Capture the cell that displays the provided text and extract its [X, Y] central coordinate. 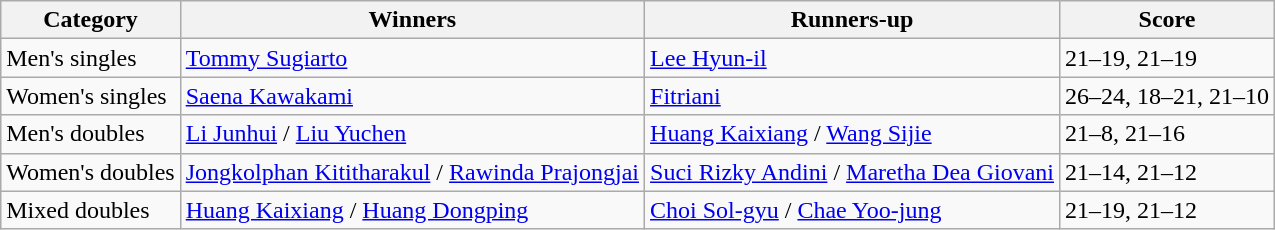
Li Junhui / Liu Yuchen [412, 134]
Category [90, 20]
Suci Rizky Andini / Maretha Dea Giovani [852, 172]
Jongkolphan Kititharakul / Rawinda Prajongjai [412, 172]
Fitriani [852, 96]
Score [1168, 20]
Women's singles [90, 96]
Mixed doubles [90, 210]
Huang Kaixiang / Wang Sijie [852, 134]
21–19, 21–19 [1168, 58]
Huang Kaixiang / Huang Dongping [412, 210]
Choi Sol-gyu / Chae Yoo-jung [852, 210]
21–19, 21–12 [1168, 210]
Saena Kawakami [412, 96]
Lee Hyun-il [852, 58]
Winners [412, 20]
21–8, 21–16 [1168, 134]
Men's doubles [90, 134]
Runners-up [852, 20]
21–14, 21–12 [1168, 172]
Women's doubles [90, 172]
Men's singles [90, 58]
Tommy Sugiarto [412, 58]
26–24, 18–21, 21–10 [1168, 96]
